Find where the given text appears and provide that cell's center as [x, y] coordinate. 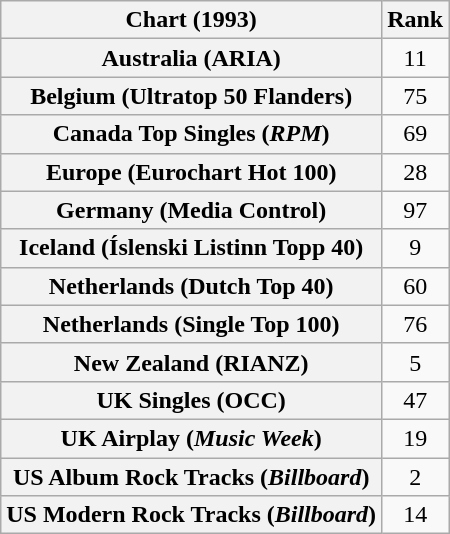
Rank [416, 20]
Netherlands (Dutch Top 40) [192, 286]
Belgium (Ultratop 50 Flanders) [192, 96]
97 [416, 210]
Chart (1993) [192, 20]
9 [416, 248]
28 [416, 172]
11 [416, 58]
2 [416, 477]
Europe (Eurochart Hot 100) [192, 172]
75 [416, 96]
Netherlands (Single Top 100) [192, 324]
60 [416, 286]
New Zealand (RIANZ) [192, 362]
14 [416, 515]
76 [416, 324]
Canada Top Singles (RPM) [192, 134]
Germany (Media Control) [192, 210]
5 [416, 362]
47 [416, 400]
US Modern Rock Tracks (Billboard) [192, 515]
69 [416, 134]
19 [416, 438]
Australia (ARIA) [192, 58]
Iceland (Íslenski Listinn Topp 40) [192, 248]
UK Singles (OCC) [192, 400]
US Album Rock Tracks (Billboard) [192, 477]
UK Airplay (Music Week) [192, 438]
